Return the [x, y] coordinate for the center point of the cell that contains the specified text.  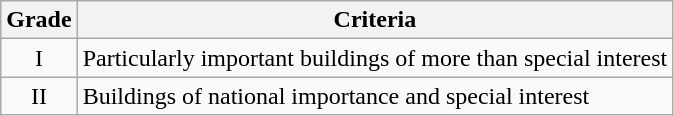
Particularly important buildings of more than special interest [375, 58]
Buildings of national importance and special interest [375, 96]
Criteria [375, 20]
II [39, 96]
Grade [39, 20]
I [39, 58]
